Search for the cell housing the specified text and yield its [X, Y] center coordinate. 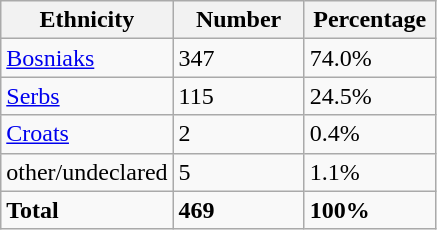
Bosniaks [87, 58]
24.5% [370, 96]
Serbs [87, 96]
Percentage [370, 20]
1.1% [370, 172]
Total [87, 210]
other/undeclared [87, 172]
74.0% [370, 58]
Croats [87, 134]
Number [238, 20]
5 [238, 172]
Ethnicity [87, 20]
0.4% [370, 134]
115 [238, 96]
100% [370, 210]
2 [238, 134]
347 [238, 58]
469 [238, 210]
